Output the (X, Y) coordinate of the center of the cell containing the given text.  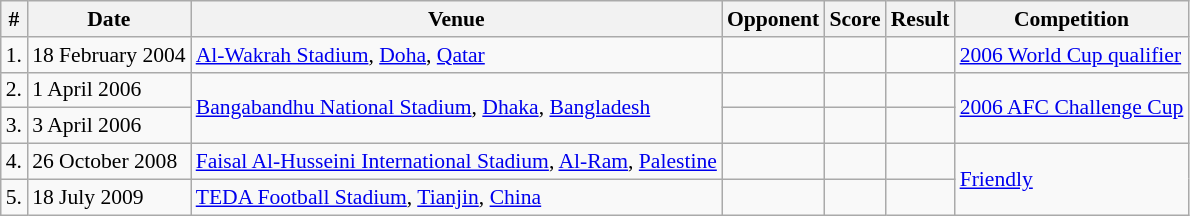
26 October 2008 (109, 162)
Al-Wakrah Stadium, Doha, Qatar (456, 55)
2006 World Cup qualifier (1072, 55)
Opponent (774, 19)
3. (14, 126)
Result (920, 19)
TEDA Football Stadium, Tianjin, China (456, 197)
1 April 2006 (109, 90)
18 February 2004 (109, 55)
# (14, 19)
2. (14, 90)
Competition (1072, 19)
Date (109, 19)
3 April 2006 (109, 126)
Venue (456, 19)
Score (854, 19)
Bangabandhu National Stadium, Dhaka, Bangladesh (456, 108)
18 July 2009 (109, 197)
4. (14, 162)
1. (14, 55)
5. (14, 197)
2006 AFC Challenge Cup (1072, 108)
Faisal Al-Husseini International Stadium, Al-Ram, Palestine (456, 162)
Friendly (1072, 180)
